Return the (X, Y) coordinate for the center point of the cell that contains the specified text.  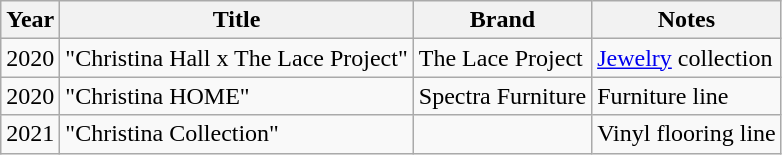
Notes (687, 20)
Vinyl flooring line (687, 134)
Title (236, 20)
Jewelry collection (687, 58)
Furniture line (687, 96)
Spectra Furniture (502, 96)
"Christina Collection" (236, 134)
Year (30, 20)
2021 (30, 134)
The Lace Project (502, 58)
Brand (502, 20)
"Christina Hall x The Lace Project" (236, 58)
"Christina HOME" (236, 96)
